Find where the given text appears and provide that cell's center as (X, Y) coordinate. 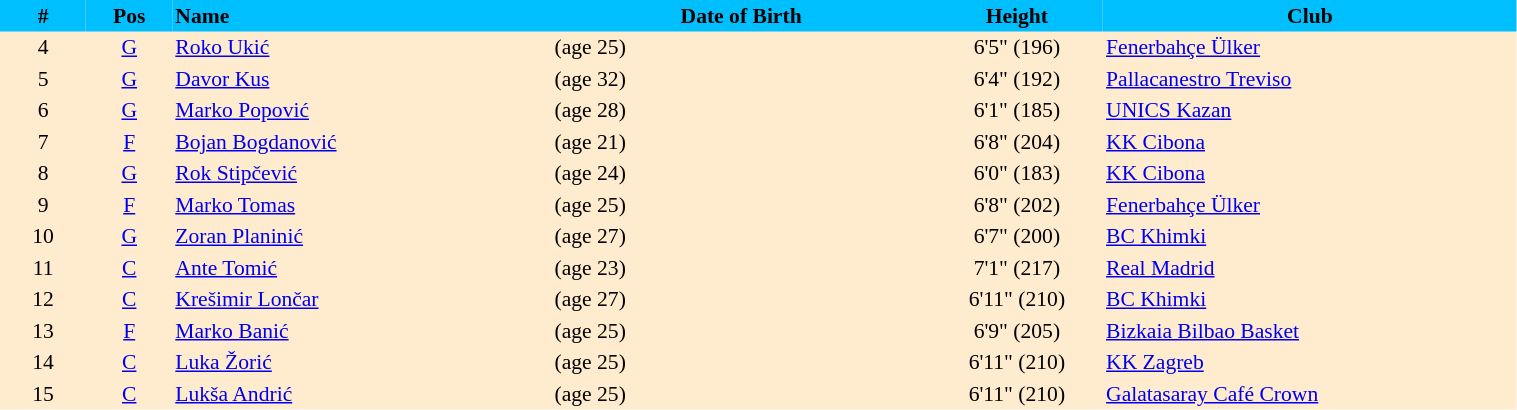
6'7" (200) (1017, 236)
Zoran Planinić (362, 236)
15 (43, 394)
(age 21) (742, 142)
(age 23) (742, 268)
UNICS Kazan (1310, 110)
Davor Kus (362, 79)
6'8" (204) (1017, 142)
KK Zagreb (1310, 362)
7 (43, 142)
Real Madrid (1310, 268)
13 (43, 331)
(age 32) (742, 79)
6 (43, 110)
(age 28) (742, 110)
Height (1017, 16)
Bizkaia Bilbao Basket (1310, 331)
(age 24) (742, 174)
6'4" (192) (1017, 79)
Club (1310, 16)
Name (362, 16)
Roko Ukić (362, 48)
Bojan Bogdanović (362, 142)
Luka Žorić (362, 362)
6'9" (205) (1017, 331)
14 (43, 362)
12 (43, 300)
Marko Banić (362, 331)
Marko Popović (362, 110)
Date of Birth (742, 16)
Rok Stipčević (362, 174)
Marko Tomas (362, 205)
4 (43, 48)
5 (43, 79)
6'0" (183) (1017, 174)
Pallacanestro Treviso (1310, 79)
Krešimir Lončar (362, 300)
Pos (129, 16)
11 (43, 268)
Lukša Andrić (362, 394)
# (43, 16)
6'8" (202) (1017, 205)
Ante Tomić (362, 268)
6'1" (185) (1017, 110)
10 (43, 236)
6'5" (196) (1017, 48)
Galatasaray Café Crown (1310, 394)
7'1" (217) (1017, 268)
9 (43, 205)
8 (43, 174)
